Locate the cell with the specified text and output its [x, y] center coordinate. 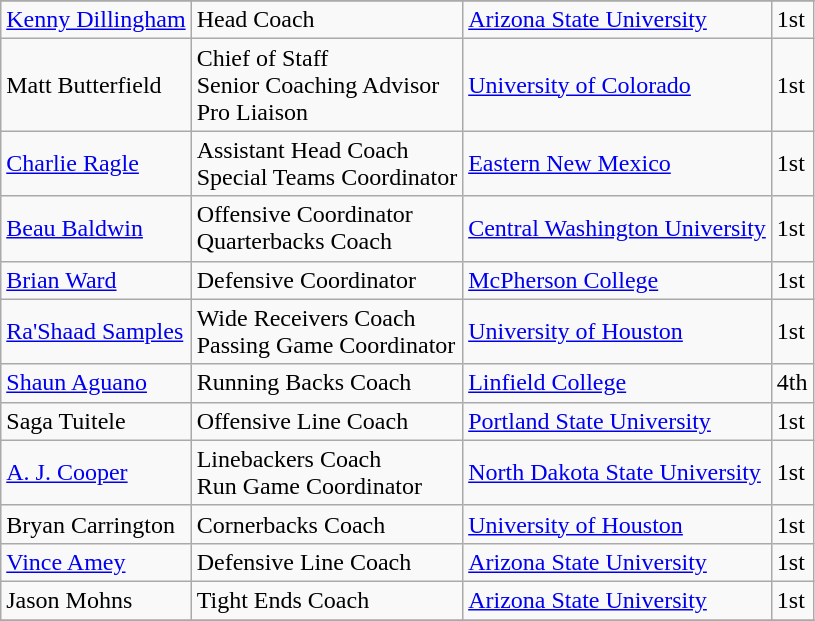
Jason Mohns [96, 600]
Linebackers CoachRun Game Coordinator [327, 472]
Running Backs Coach [327, 383]
McPherson College [618, 280]
Defensive Coordinator [327, 280]
Offensive CoordinatorQuarterbacks Coach [327, 228]
Matt Butterfield [96, 85]
North Dakota State University [618, 472]
Shaun Aguano [96, 383]
Tight Ends Coach [327, 600]
Kenny Dillingham [96, 20]
4th [792, 383]
Beau Baldwin [96, 228]
Defensive Line Coach [327, 562]
Chief of StaffSenior Coaching AdvisorPro Liaison [327, 85]
Eastern New Mexico [618, 164]
A. J. Cooper [96, 472]
Head Coach [327, 20]
Ra'Shaad Samples [96, 332]
University of Colorado [618, 85]
Linfield College [618, 383]
Offensive Line Coach [327, 421]
Central Washington University [618, 228]
Bryan Carrington [96, 524]
Saga Tuitele [96, 421]
Wide Receivers CoachPassing Game Coordinator [327, 332]
Portland State University [618, 421]
Charlie Ragle [96, 164]
Vince Amey [96, 562]
Cornerbacks Coach [327, 524]
Assistant Head CoachSpecial Teams Coordinator [327, 164]
Brian Ward [96, 280]
